Output the [X, Y] coordinate of the center of the cell containing the given text.  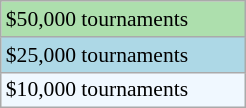
$10,000 tournaments [124, 90]
$25,000 tournaments [124, 55]
$50,000 tournaments [124, 19]
